Output the (x, y) coordinate of the center of the cell containing the given text.  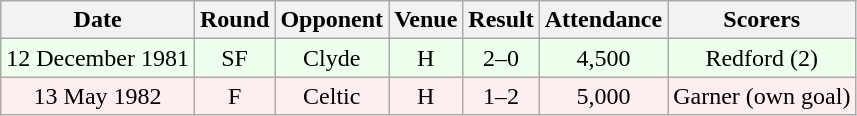
Venue (426, 20)
Result (501, 20)
Opponent (332, 20)
1–2 (501, 96)
SF (234, 58)
Redford (2) (762, 58)
Scorers (762, 20)
Attendance (603, 20)
Garner (own goal) (762, 96)
4,500 (603, 58)
Round (234, 20)
Clyde (332, 58)
Date (98, 20)
Celtic (332, 96)
F (234, 96)
5,000 (603, 96)
12 December 1981 (98, 58)
2–0 (501, 58)
13 May 1982 (98, 96)
